Pinpoint the cell where the given text exists, returning its [X, Y] midpoint coordinate. 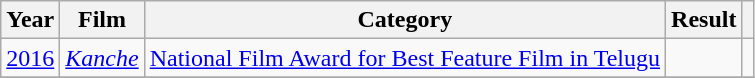
Year [30, 20]
National Film Award for Best Feature Film in Telugu [404, 58]
Result [704, 20]
2016 [30, 58]
Category [404, 20]
Film [102, 20]
Kanche [102, 58]
